Extract the (x, y) coordinate from the center of the cell holding the provided text.  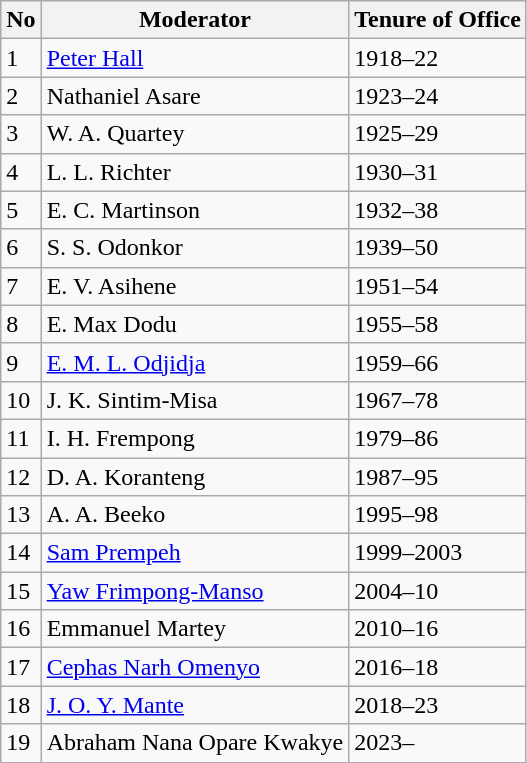
L. L. Richter (195, 172)
No (21, 20)
18 (21, 705)
J. O. Y. Mante (195, 705)
1951–54 (438, 286)
D. A. Koranteng (195, 477)
A. A. Beeko (195, 515)
1923–24 (438, 96)
2 (21, 96)
10 (21, 400)
1987–95 (438, 477)
4 (21, 172)
2016–18 (438, 667)
2004–10 (438, 591)
1967–78 (438, 400)
19 (21, 743)
Sam Prempeh (195, 553)
12 (21, 477)
1925–29 (438, 134)
5 (21, 210)
16 (21, 629)
2023– (438, 743)
1959–66 (438, 362)
7 (21, 286)
1 (21, 58)
1939–50 (438, 248)
13 (21, 515)
14 (21, 553)
1918–22 (438, 58)
15 (21, 591)
1999–2003 (438, 553)
I. H. Frempong (195, 438)
Nathaniel Asare (195, 96)
E. M. L. Odjidja (195, 362)
1995–98 (438, 515)
11 (21, 438)
S. S. Odonkor (195, 248)
E. Max Dodu (195, 324)
17 (21, 667)
E. C. Martinson (195, 210)
E. V. Asihene (195, 286)
Abraham Nana Opare Kwakye (195, 743)
J. K. Sintim-Misa (195, 400)
W. A. Quartey (195, 134)
1955–58 (438, 324)
Yaw Frimpong-Manso (195, 591)
1930–31 (438, 172)
6 (21, 248)
3 (21, 134)
1932–38 (438, 210)
2018–23 (438, 705)
Tenure of Office (438, 20)
Moderator (195, 20)
Peter Hall (195, 58)
9 (21, 362)
Cephas Narh Omenyo (195, 667)
8 (21, 324)
1979–86 (438, 438)
Emmanuel Martey (195, 629)
2010–16 (438, 629)
